Capture the cell that displays the provided text and extract its (X, Y) central coordinate. 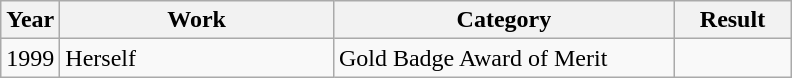
Result (732, 20)
Category (504, 20)
1999 (30, 58)
Gold Badge Award of Merit (504, 58)
Herself (197, 58)
Work (197, 20)
Year (30, 20)
